Locate the cell with the specified text and output its (X, Y) center coordinate. 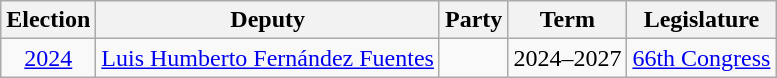
2024–2027 (568, 58)
Party (473, 20)
Deputy (268, 20)
66th Congress (702, 58)
Term (568, 20)
Legislature (702, 20)
Luis Humberto Fernández Fuentes (268, 58)
2024 (48, 58)
Election (48, 20)
